Locate the cell with the specified text and output its [x, y] center coordinate. 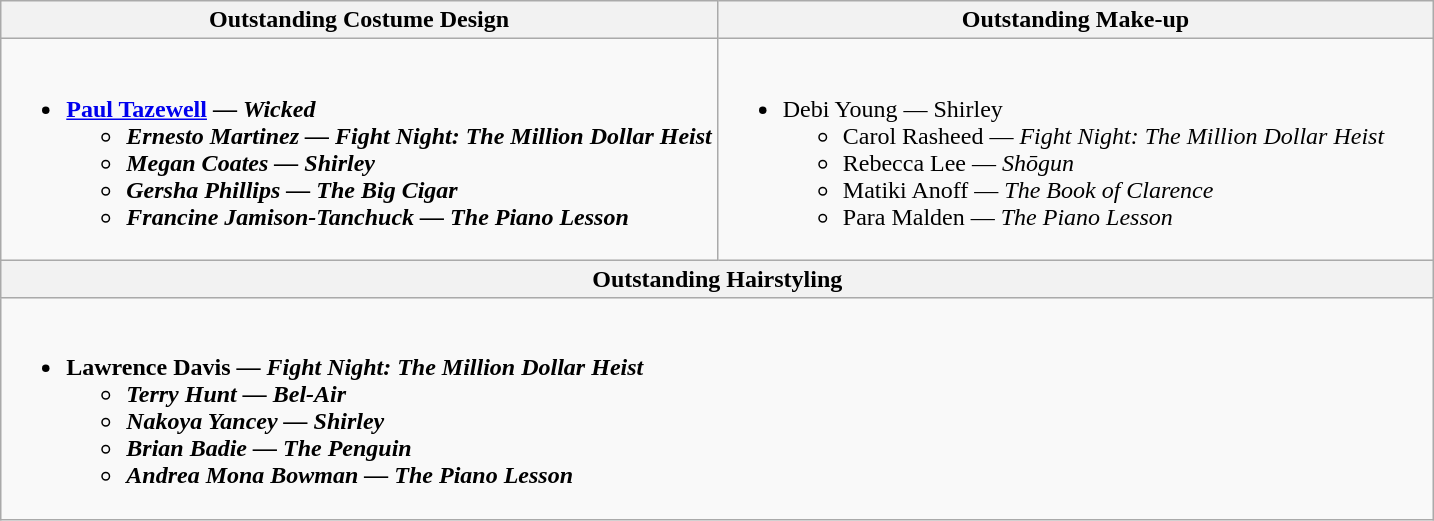
Outstanding Make-up [1076, 20]
Outstanding Costume Design [360, 20]
Outstanding Hairstyling [718, 279]
